Capture the cell that displays the provided text and extract its [X, Y] central coordinate. 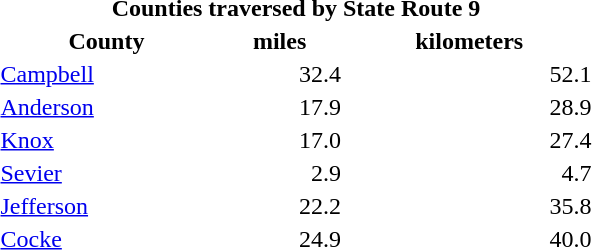
22.2 [280, 206]
2.9 [280, 173]
miles [280, 41]
17.9 [280, 107]
17.0 [280, 140]
32.4 [280, 74]
